Detect which cell encompasses the target text, then output its [X, Y] center coordinate. 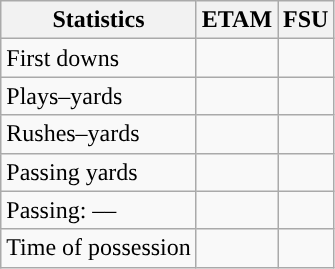
FSU [306, 20]
Statistics [99, 20]
Passing yards [99, 172]
First downs [99, 58]
Time of possession [99, 248]
Plays–yards [99, 96]
Rushes–yards [99, 134]
ETAM [236, 20]
Passing: –– [99, 210]
